Locate the cell with the specified text and output its (x, y) center coordinate. 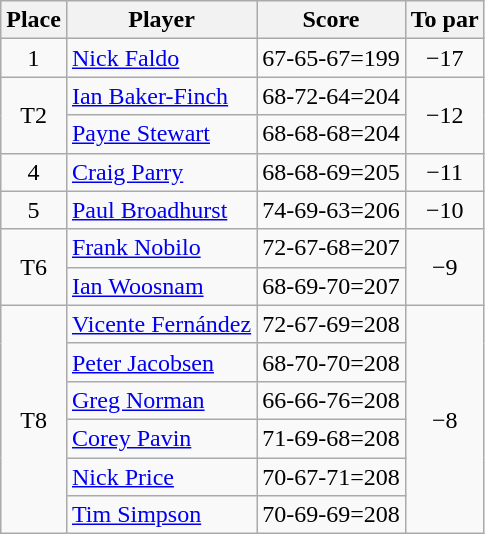
Peter Jacobsen (161, 362)
Payne Stewart (161, 134)
−9 (444, 267)
Place (34, 20)
72-67-68=207 (332, 248)
68-70-70=208 (332, 362)
Greg Norman (161, 400)
−10 (444, 210)
66-66-76=208 (332, 400)
−8 (444, 419)
67-65-67=199 (332, 58)
Nick Faldo (161, 58)
−11 (444, 172)
Paul Broadhurst (161, 210)
Ian Woosnam (161, 286)
72-67-69=208 (332, 324)
Score (332, 20)
−17 (444, 58)
Vicente Fernández (161, 324)
Player (161, 20)
74-69-63=206 (332, 210)
71-69-68=208 (332, 438)
T2 (34, 115)
1 (34, 58)
Ian Baker-Finch (161, 96)
5 (34, 210)
To par (444, 20)
68-72-64=204 (332, 96)
68-68-69=205 (332, 172)
70-69-69=208 (332, 515)
T8 (34, 419)
68-68-68=204 (332, 134)
4 (34, 172)
Frank Nobilo (161, 248)
Tim Simpson (161, 515)
Nick Price (161, 477)
Craig Parry (161, 172)
T6 (34, 267)
68-69-70=207 (332, 286)
Corey Pavin (161, 438)
−12 (444, 115)
70-67-71=208 (332, 477)
